Provide the (X, Y) coordinate of the cell's center where the given text is located.  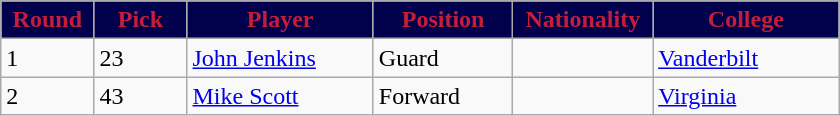
2 (48, 96)
Guard (443, 58)
23 (140, 58)
Position (443, 20)
Forward (443, 96)
College (746, 20)
John Jenkins (280, 58)
Round (48, 20)
Mike Scott (280, 96)
Vanderbilt (746, 58)
43 (140, 96)
Virginia (746, 96)
1 (48, 58)
Nationality (583, 20)
Player (280, 20)
Pick (140, 20)
